For the text-containing cell, return its midpoint in (x, y) coordinate format. 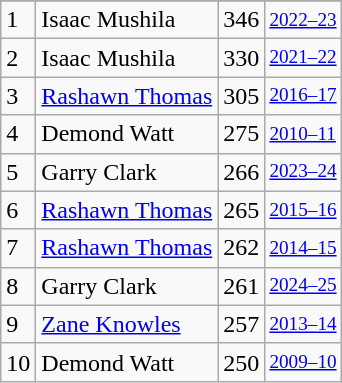
10 (18, 362)
265 (242, 210)
250 (242, 362)
346 (242, 20)
275 (242, 134)
2009–10 (303, 362)
261 (242, 286)
6 (18, 210)
305 (242, 96)
2021–22 (303, 58)
257 (242, 324)
262 (242, 248)
5 (18, 172)
Zane Knowles (127, 324)
2010–11 (303, 134)
4 (18, 134)
1 (18, 20)
7 (18, 248)
330 (242, 58)
2016–17 (303, 96)
2024–25 (303, 286)
266 (242, 172)
2022–23 (303, 20)
2015–16 (303, 210)
3 (18, 96)
2013–14 (303, 324)
2023–24 (303, 172)
8 (18, 286)
2014–15 (303, 248)
9 (18, 324)
2 (18, 58)
